Pinpoint the cell where the given text exists, returning its [x, y] midpoint coordinate. 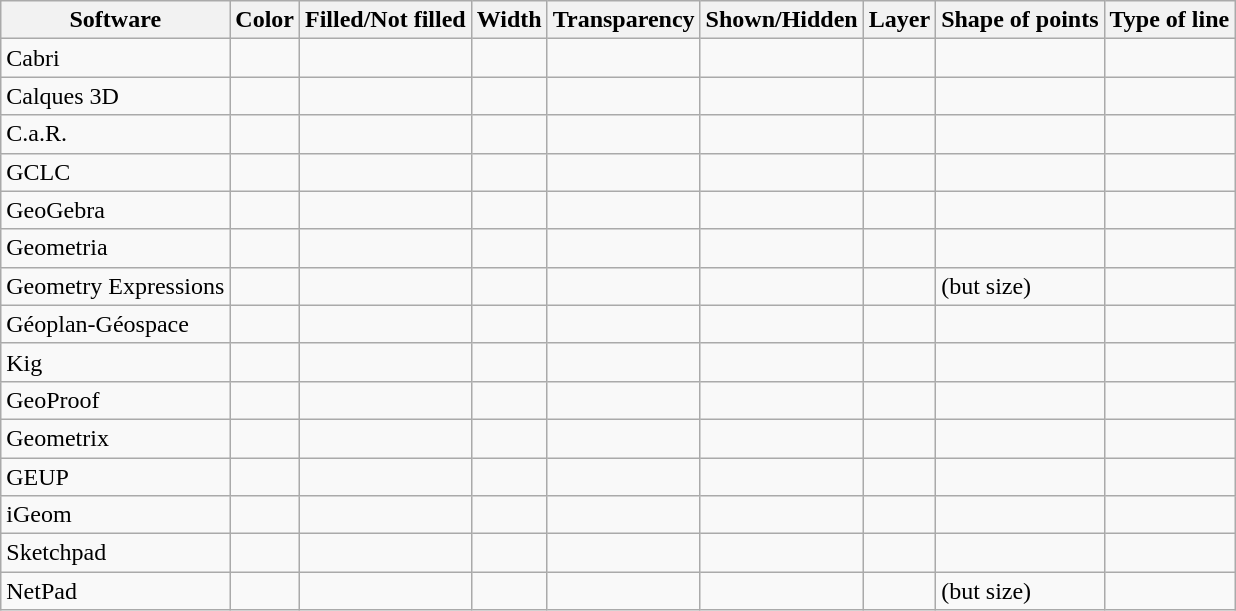
Layer [899, 20]
Geometria [116, 248]
GeoProof [116, 400]
Geometry Expressions [116, 286]
Transparency [624, 20]
Software [116, 20]
iGeom [116, 515]
Calques 3D [116, 96]
C.a.R. [116, 134]
GeoGebra [116, 210]
Sketchpad [116, 553]
Type of line [1170, 20]
GCLC [116, 172]
Cabri [116, 58]
Géoplan-Géospace [116, 324]
Shown/Hidden [782, 20]
Shape of points [1020, 20]
GEUP [116, 477]
Geometrix [116, 438]
Color [265, 20]
Width [509, 20]
NetPad [116, 591]
Kig [116, 362]
Filled/Not filled [386, 20]
